Provide the [x, y] coordinate of the cell's center where the given text is located.  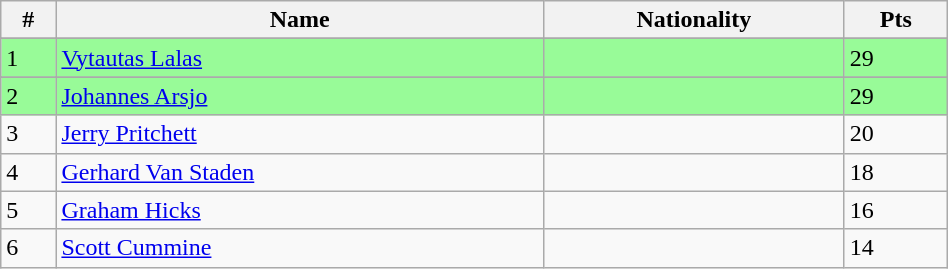
Vytautas Lalas [300, 58]
3 [28, 134]
Scott Cummine [300, 248]
# [28, 20]
Graham Hicks [300, 210]
14 [896, 248]
Name [300, 20]
Johannes Arsjo [300, 96]
6 [28, 248]
20 [896, 134]
Jerry Pritchett [300, 134]
1 [28, 58]
Gerhard Van Staden [300, 172]
18 [896, 172]
5 [28, 210]
Nationality [694, 20]
2 [28, 96]
4 [28, 172]
16 [896, 210]
Pts [896, 20]
